Find where the given text appears and provide that cell's center as (x, y) coordinate. 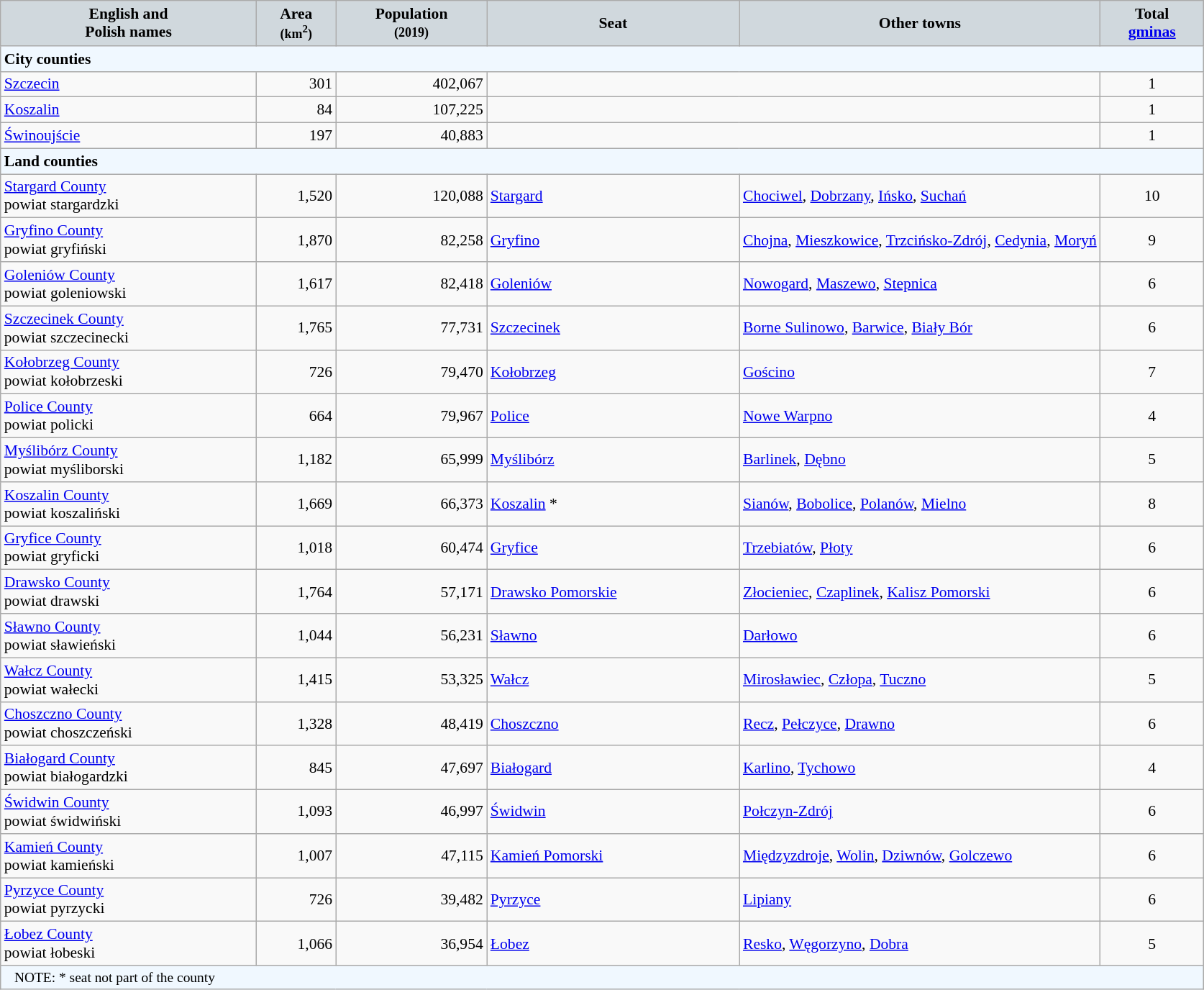
Mirosławiec, Człopa, Tuczno (920, 679)
Darłowo (920, 636)
48,419 (411, 724)
Sławno County powiat sławieński (129, 636)
79,470 (411, 371)
1,018 (296, 548)
Sławno (613, 636)
Kołobrzeg (613, 371)
9 (1152, 240)
City counties (603, 59)
1,182 (296, 460)
39,482 (411, 899)
47,115 (411, 856)
Goleniów County powiat goleniowski (129, 283)
1,765 (296, 328)
36,954 (411, 944)
60,474 (411, 548)
Koszalin * (613, 504)
301 (296, 84)
Choszczno County powiat choszczeński (129, 724)
53,325 (411, 679)
1,328 (296, 724)
Szczecin (129, 84)
NOTE: * seat not part of the county (603, 977)
Świdwin County powiat świdwiński (129, 812)
Stargard (613, 196)
1,415 (296, 679)
Białogard County powiat białogardzki (129, 768)
Land counties (603, 161)
Drawsko County powiat drawski (129, 591)
47,697 (411, 768)
Międzyzdroje, Wolin, Dziwnów, Golczewo (920, 856)
66,373 (411, 504)
107,225 (411, 110)
1,093 (296, 812)
1,870 (296, 240)
57,171 (411, 591)
Szczecinek County powiat szczecinecki (129, 328)
8 (1152, 504)
Lipiany (920, 899)
402,067 (411, 84)
Choszczno (613, 724)
Myślibórz (613, 460)
Sianów, Bobolice, Polanów, Mielno (920, 504)
65,999 (411, 460)
Trzebiatów, Płoty (920, 548)
1,669 (296, 504)
1,007 (296, 856)
10 (1152, 196)
Police (613, 416)
Świnoujście (129, 136)
Szczecinek (613, 328)
Gryfice County powiat gryficki (129, 548)
Nowogard, Maszewo, Stepnica (920, 283)
664 (296, 416)
English and Polish names (129, 23)
Recz, Pełczyce, Drawno (920, 724)
Police County powiat policki (129, 416)
77,731 (411, 328)
56,231 (411, 636)
Goleniów (613, 283)
Chojna, Mieszkowice, Trzcińsko-Zdrój, Cedynia, Moryń (920, 240)
82,258 (411, 240)
82,418 (411, 283)
40,883 (411, 136)
Seat (613, 23)
7 (1152, 371)
197 (296, 136)
Gryfino (613, 240)
Pyrzyce County powiat pyrzycki (129, 899)
Świdwin (613, 812)
Population (2019) (411, 23)
Borne Sulinowo, Barwice, Biały Bór (920, 328)
Total gminas (1152, 23)
1,617 (296, 283)
Myślibórz County powiat myśliborski (129, 460)
Kamień County powiat kamieński (129, 856)
Połczyn-Zdrój (920, 812)
Resko, Węgorzyno, Dobra (920, 944)
Łobez County powiat łobeski (129, 944)
1,044 (296, 636)
Łobez (613, 944)
Area (km2) (296, 23)
Koszalin (129, 110)
Karlino, Tychowo (920, 768)
Wałcz (613, 679)
Wałcz County powiat wałecki (129, 679)
Other towns (920, 23)
Gryfice (613, 548)
46,997 (411, 812)
Chociwel, Dobrzany, Ińsko, Suchań (920, 196)
Barlinek, Dębno (920, 460)
1,520 (296, 196)
Drawsko Pomorskie (613, 591)
1,764 (296, 591)
Pyrzyce (613, 899)
120,088 (411, 196)
1,066 (296, 944)
84 (296, 110)
79,967 (411, 416)
Kamień Pomorski (613, 856)
845 (296, 768)
Kołobrzeg County powiat kołobrzeski (129, 371)
Stargard County powiat stargardzki (129, 196)
Koszalin County powiat koszaliński (129, 504)
Gryfino County powiat gryfiński (129, 240)
Nowe Warpno (920, 416)
Gościno (920, 371)
Białogard (613, 768)
Złocieniec, Czaplinek, Kalisz Pomorski (920, 591)
